For the text-containing cell, return its midpoint in (x, y) coordinate format. 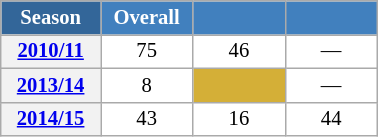
16 (239, 119)
2010/11 (51, 51)
43 (146, 119)
Overall (146, 17)
Season (51, 17)
46 (239, 51)
2014/15 (51, 119)
75 (146, 51)
8 (146, 85)
2013/14 (51, 85)
44 (331, 119)
